Return [x, y] of the center of cell containing provided text 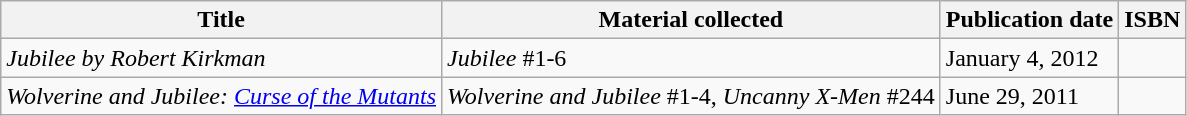
Title [222, 20]
Material collected [692, 20]
June 29, 2011 [1029, 96]
Jubilee by Robert Kirkman [222, 58]
Wolverine and Jubilee: Curse of the Mutants [222, 96]
Wolverine and Jubilee #1-4, Uncanny X-Men #244 [692, 96]
January 4, 2012 [1029, 58]
Jubilee #1-6 [692, 58]
Publication date [1029, 20]
ISBN [1152, 20]
